From the cell containing the given text, extract its center point as [x, y] coordinate. 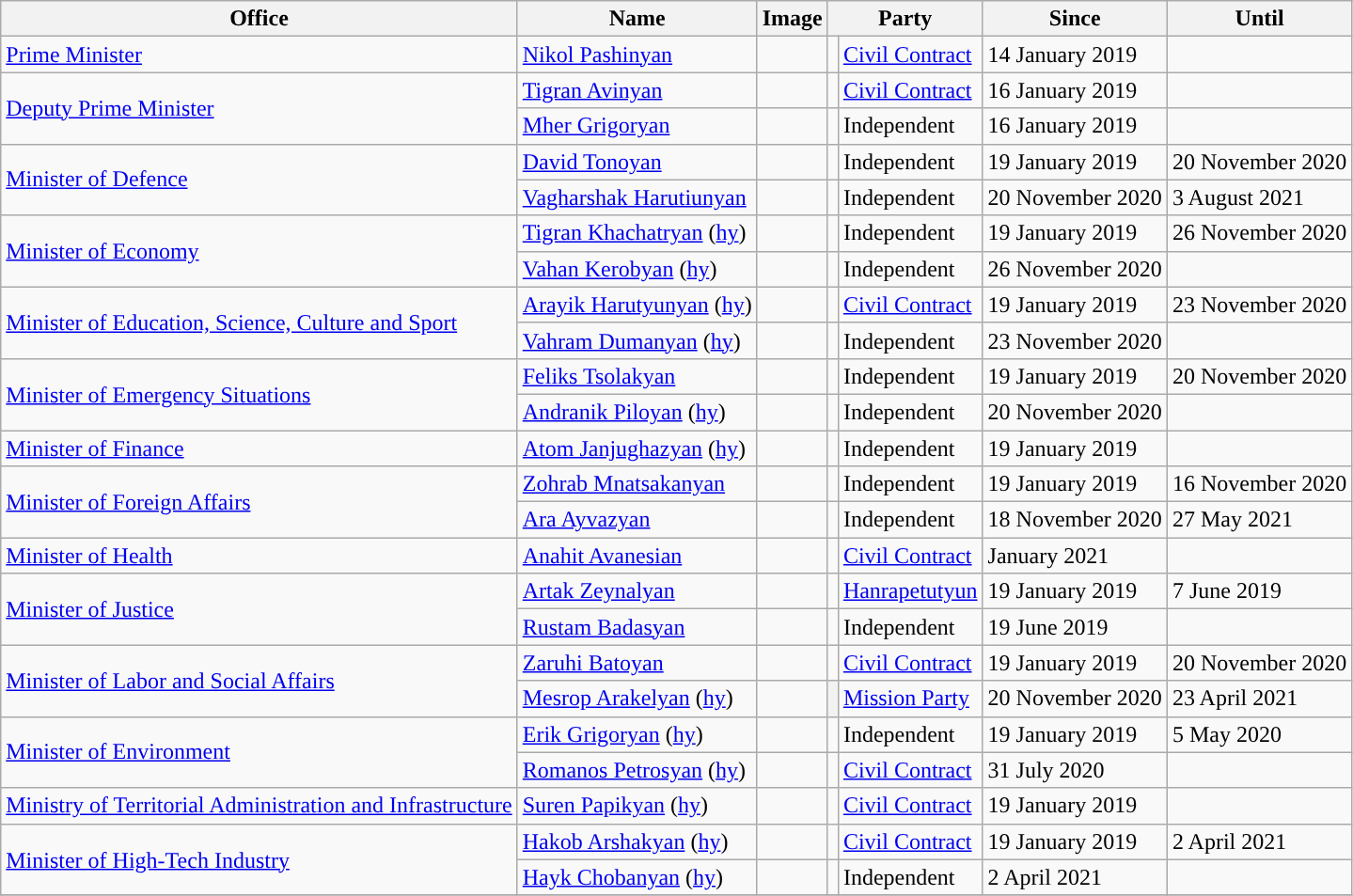
18 November 2020 [1075, 520]
Hayk Chobanyan (hy) [637, 877]
Ara Ayvazyan [637, 520]
Romanos Petrosyan (hy) [637, 770]
Minister of Foreign Affairs [260, 502]
Mission Party [910, 699]
Tigran Avinyan [637, 90]
Vagharshak Harutiunyan [637, 197]
Artak Zeynalyan [637, 591]
Mher Grigoryan [637, 126]
Minister of Defence [260, 180]
Image [792, 19]
Arayik Harutyunyan (hy) [637, 305]
23 April 2021 [1259, 699]
Hanrapetutyun [910, 591]
Minister of Emergency Situations [260, 394]
27 May 2021 [1259, 520]
31 July 2020 [1075, 770]
Zohrab Mnatsakanyan [637, 484]
Vahan Kerobyan (hy) [637, 269]
Party [905, 19]
Name [637, 19]
14 January 2019 [1075, 55]
Vahram Dumanyan (hy) [637, 340]
Prime Minister [260, 55]
David Tonoyan [637, 162]
Atom Janjughazyan (hy) [637, 448]
Mesrop Arakelyan (hy) [637, 699]
January 2021 [1075, 556]
Until [1259, 19]
Minister of Education, Science, Culture and Sport [260, 322]
Hakob Arshakyan (hy) [637, 841]
Suren Papikyan (hy) [637, 806]
Ministry of Territorial Administration and Infrastructure [260, 806]
Deputy Prime Minister [260, 108]
Minister of Justice [260, 609]
Since [1075, 19]
Minister of Health [260, 556]
Minister of High-Tech Industry [260, 859]
Minister of Finance [260, 448]
Office [260, 19]
Minister of Economy [260, 251]
7 June 2019 [1259, 591]
Nikol Pashinyan [637, 55]
Minister of Environment [260, 752]
Feliks Tsolakyan [637, 376]
5 May 2020 [1259, 734]
Anahit Avanesian [637, 556]
Erik Grigoryan (hy) [637, 734]
Rustam Badasyan [637, 627]
Zaruhi Batoyan [637, 663]
19 June 2019 [1075, 627]
Tigran Khachatryan (hy) [637, 233]
16 November 2020 [1259, 484]
3 August 2021 [1259, 197]
Andranik Piloyan (hy) [637, 412]
Minister of Labor and Social Affairs [260, 681]
